Return (X, Y) of the center of cell containing provided text 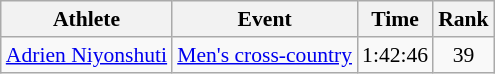
Men's cross-country (264, 55)
Event (264, 19)
39 (464, 55)
Adrien Niyonshuti (86, 55)
Athlete (86, 19)
Rank (464, 19)
1:42:46 (395, 55)
Time (395, 19)
